Extract the [x, y] coordinate from the center of the cell holding the provided text.  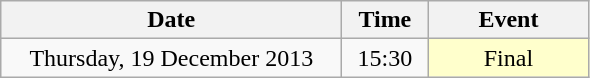
Time [385, 20]
Thursday, 19 December 2013 [172, 58]
Event [508, 20]
15:30 [385, 58]
Final [508, 58]
Date [172, 20]
